Identify which cell holds the provided text, then report its (X, Y) central coordinate. 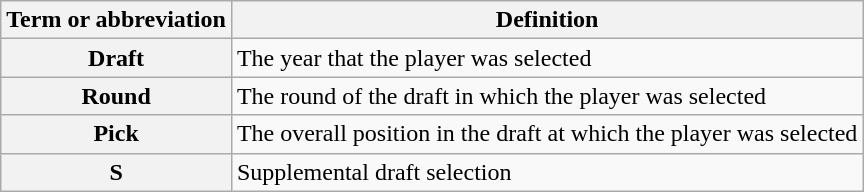
Definition (547, 20)
Term or abbreviation (116, 20)
Pick (116, 134)
S (116, 172)
Draft (116, 58)
The overall position in the draft at which the player was selected (547, 134)
The round of the draft in which the player was selected (547, 96)
The year that the player was selected (547, 58)
Round (116, 96)
Supplemental draft selection (547, 172)
